Search for the cell housing the specified text and yield its (X, Y) center coordinate. 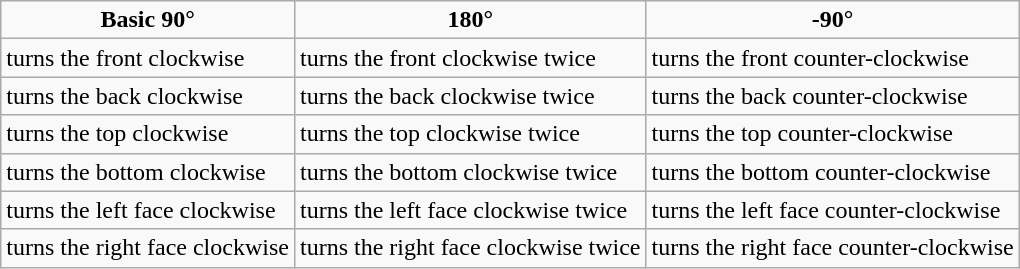
turns the right face counter-clockwise (832, 248)
turns the front clockwise (148, 58)
turns the top clockwise twice (470, 134)
turns the top clockwise (148, 134)
turns the front counter-clockwise (832, 58)
Basic 90° (148, 20)
turns the left face clockwise twice (470, 210)
turns the bottom clockwise (148, 172)
turns the top counter-clockwise (832, 134)
turns the back counter-clockwise (832, 96)
turns the bottom counter-clockwise (832, 172)
turns the right face clockwise twice (470, 248)
turns the back clockwise twice (470, 96)
-90° (832, 20)
turns the left face counter-clockwise (832, 210)
turns the bottom clockwise twice (470, 172)
turns the back clockwise (148, 96)
180° (470, 20)
turns the left face clockwise (148, 210)
turns the front clockwise twice (470, 58)
turns the right face clockwise (148, 248)
